Extract the [x, y] coordinate from the center of the cell holding the provided text.  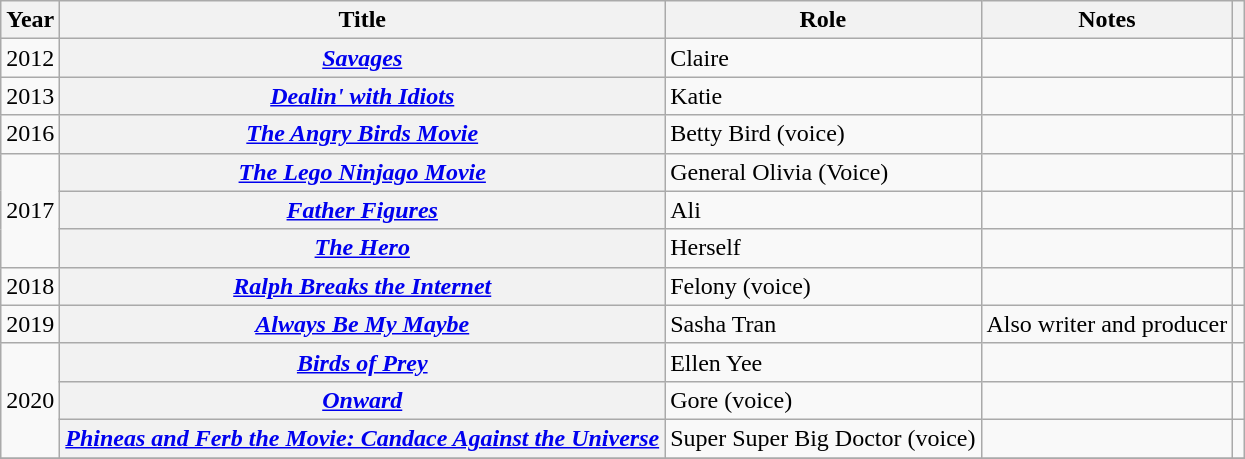
Ellen Yee [823, 362]
Birds of Prey [362, 362]
Year [30, 20]
Father Figures [362, 210]
The Angry Birds Movie [362, 134]
Ali [823, 210]
2019 [30, 324]
Betty Bird (voice) [823, 134]
Felony (voice) [823, 286]
Role [823, 20]
Savages [362, 58]
Sasha Tran [823, 324]
Always Be My Maybe [362, 324]
2016 [30, 134]
Dealin' with Idiots [362, 96]
Claire [823, 58]
General Olivia (Voice) [823, 172]
2020 [30, 400]
Gore (voice) [823, 400]
Herself [823, 248]
The Lego Ninjago Movie [362, 172]
Katie [823, 96]
Super Super Big Doctor (voice) [823, 438]
Ralph Breaks the Internet [362, 286]
The Hero [362, 248]
2017 [30, 210]
Onward [362, 400]
2012 [30, 58]
Also writer and producer [1107, 324]
Notes [1107, 20]
Phineas and Ferb the Movie: Candace Against the Universe [362, 438]
Title [362, 20]
2013 [30, 96]
2018 [30, 286]
